Provide the [x, y] coordinate of the cell's center where the given text is located.  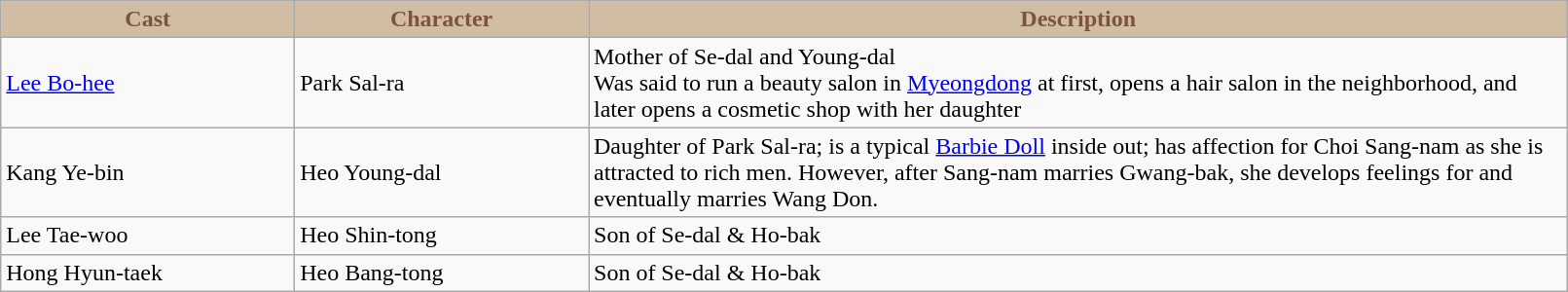
Lee Bo-hee [148, 83]
Park Sal-ra [442, 83]
Character [442, 19]
Hong Hyun-taek [148, 273]
Kang Ye-bin [148, 172]
Heo Shin-tong [442, 236]
Heo Young-dal [442, 172]
Description [1077, 19]
Cast [148, 19]
Heo Bang-tong [442, 273]
Lee Tae-woo [148, 236]
